Find where the given text appears and provide that cell's center as [x, y] coordinate. 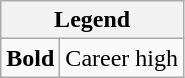
Bold [30, 58]
Legend [92, 20]
Career high [122, 58]
